Pinpoint the cell where the given text exists, returning its [X, Y] midpoint coordinate. 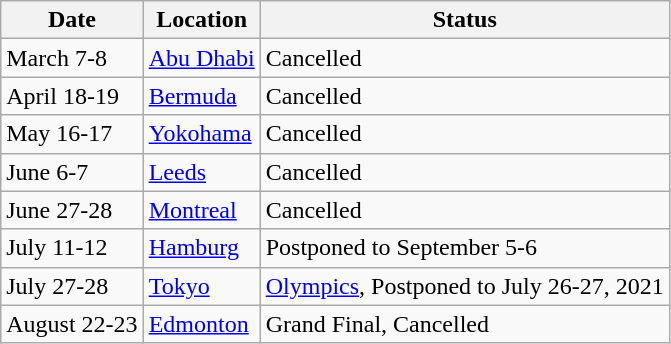
Location [202, 20]
May 16-17 [72, 134]
June 6-7 [72, 172]
July 11-12 [72, 248]
Grand Final, Cancelled [464, 324]
Montreal [202, 210]
Edmonton [202, 324]
Postponed to September 5-6 [464, 248]
Date [72, 20]
Status [464, 20]
Tokyo [202, 286]
Yokohama [202, 134]
Bermuda [202, 96]
April 18-19 [72, 96]
July 27-28 [72, 286]
June 27-28 [72, 210]
August 22-23 [72, 324]
Leeds [202, 172]
Olympics, Postponed to July 26-27, 2021 [464, 286]
March 7-8 [72, 58]
Abu Dhabi [202, 58]
Hamburg [202, 248]
